Return (x, y) of the center of cell containing provided text 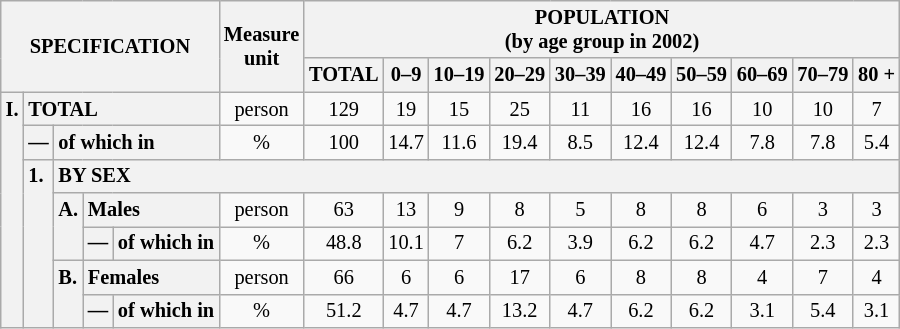
POPULATION (by age group in 2002) (602, 29)
8.5 (580, 142)
40–49 (642, 75)
50–59 (702, 75)
15 (460, 109)
129 (344, 109)
19.4 (520, 142)
11 (580, 109)
20–29 (520, 75)
48.8 (344, 243)
100 (344, 142)
Males (151, 210)
70–79 (824, 75)
60–69 (762, 75)
10–19 (460, 75)
9 (460, 210)
13.2 (520, 311)
3.9 (580, 243)
11.6 (460, 142)
Measure unit (262, 46)
A. (68, 226)
19 (406, 109)
Females (151, 277)
14.7 (406, 142)
51.2 (344, 311)
25 (520, 109)
80 + (876, 75)
66 (344, 277)
B. (68, 294)
0–9 (406, 75)
17 (520, 277)
5 (580, 210)
10.1 (406, 243)
I. (12, 210)
BY SEX (477, 176)
13 (406, 210)
30–39 (580, 75)
1. (38, 243)
SPECIFICATION (110, 46)
63 (344, 210)
